From the cell containing the given text, extract its center point as [X, Y] coordinate. 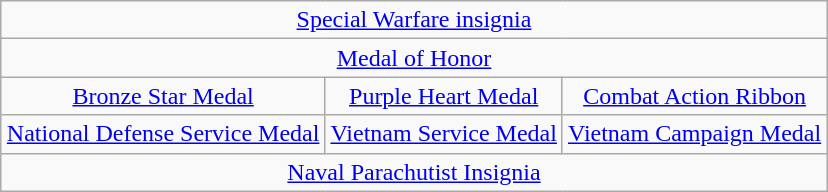
Medal of Honor [414, 58]
Vietnam Campaign Medal [694, 134]
National Defense Service Medal [163, 134]
Vietnam Service Medal [444, 134]
Purple Heart Medal [444, 96]
Naval Parachutist Insignia [414, 172]
Bronze Star Medal [163, 96]
Combat Action Ribbon [694, 96]
Special Warfare insignia [414, 20]
